Capture the cell that displays the provided text and extract its (X, Y) central coordinate. 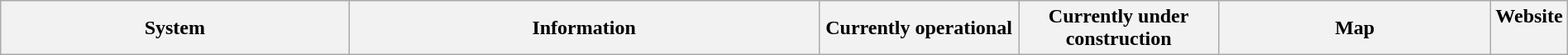
System (175, 28)
Currently operational (918, 28)
Map (1355, 28)
Information (584, 28)
Website (1529, 28)
Currently under construction (1119, 28)
